From the cell containing the given text, extract its center point as (X, Y) coordinate. 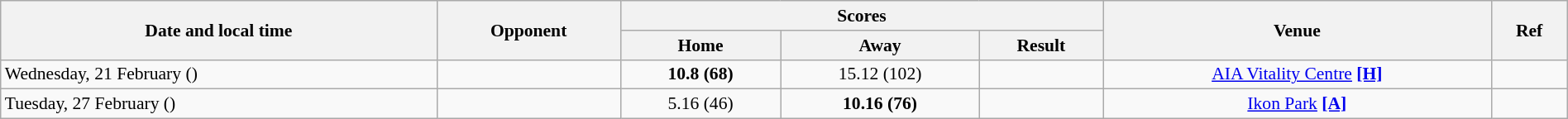
AIA Vitality Centre [H] (1297, 74)
Opponent (528, 30)
Result (1040, 45)
Ikon Park [A] (1297, 104)
10.16 (76) (880, 104)
Tuesday, 27 February () (218, 104)
Date and local time (218, 30)
Home (700, 45)
10.8 (68) (700, 74)
15.12 (102) (880, 74)
Ref (1529, 30)
Away (880, 45)
5.16 (46) (700, 104)
Wednesday, 21 February () (218, 74)
Venue (1297, 30)
Scores (862, 16)
